Provide the (x, y) coordinate of the cell's center where the given text is located.  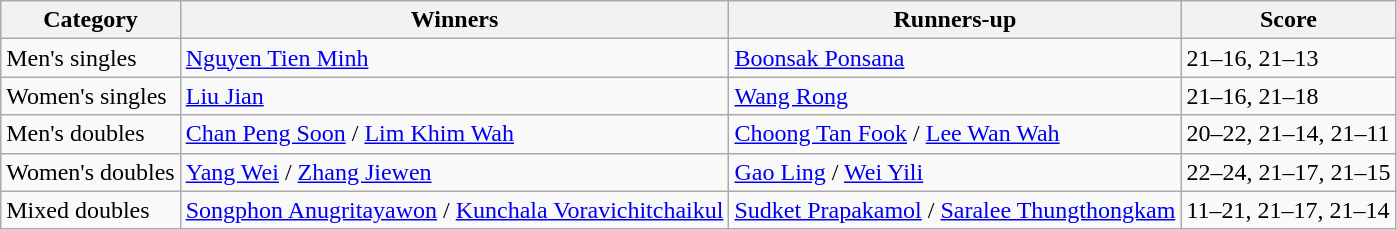
Winners (454, 20)
Chan Peng Soon / Lim Khim Wah (454, 134)
Gao Ling / Wei Yili (955, 172)
Men's singles (90, 58)
Wang Rong (955, 96)
21–16, 21–18 (1288, 96)
Nguyen Tien Minh (454, 58)
Women's singles (90, 96)
Songphon Anugritayawon / Kunchala Voravichitchaikul (454, 210)
Runners-up (955, 20)
22–24, 21–17, 21–15 (1288, 172)
Yang Wei / Zhang Jiewen (454, 172)
21–16, 21–13 (1288, 58)
Category (90, 20)
11–21, 21–17, 21–14 (1288, 210)
Sudket Prapakamol / Saralee Thungthongkam (955, 210)
Choong Tan Fook / Lee Wan Wah (955, 134)
Women's doubles (90, 172)
20–22, 21–14, 21–11 (1288, 134)
Mixed doubles (90, 210)
Men's doubles (90, 134)
Liu Jian (454, 96)
Boonsak Ponsana (955, 58)
Score (1288, 20)
